Return (X, Y) of the center of cell containing provided text 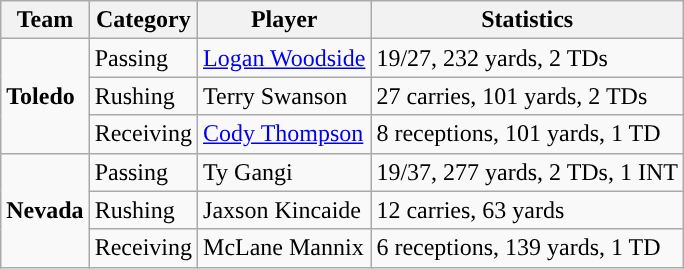
Toledo (45, 96)
Cody Thompson (284, 134)
27 carries, 101 yards, 2 TDs (528, 96)
Jaxson Kincaide (284, 210)
8 receptions, 101 yards, 1 TD (528, 134)
Ty Gangi (284, 172)
Player (284, 20)
12 carries, 63 yards (528, 210)
Nevada (45, 210)
Team (45, 20)
19/37, 277 yards, 2 TDs, 1 INT (528, 172)
McLane Mannix (284, 248)
6 receptions, 139 yards, 1 TD (528, 248)
Category (143, 20)
19/27, 232 yards, 2 TDs (528, 58)
Terry Swanson (284, 96)
Statistics (528, 20)
Logan Woodside (284, 58)
